Pinpoint the cell where the given text exists, returning its (x, y) midpoint coordinate. 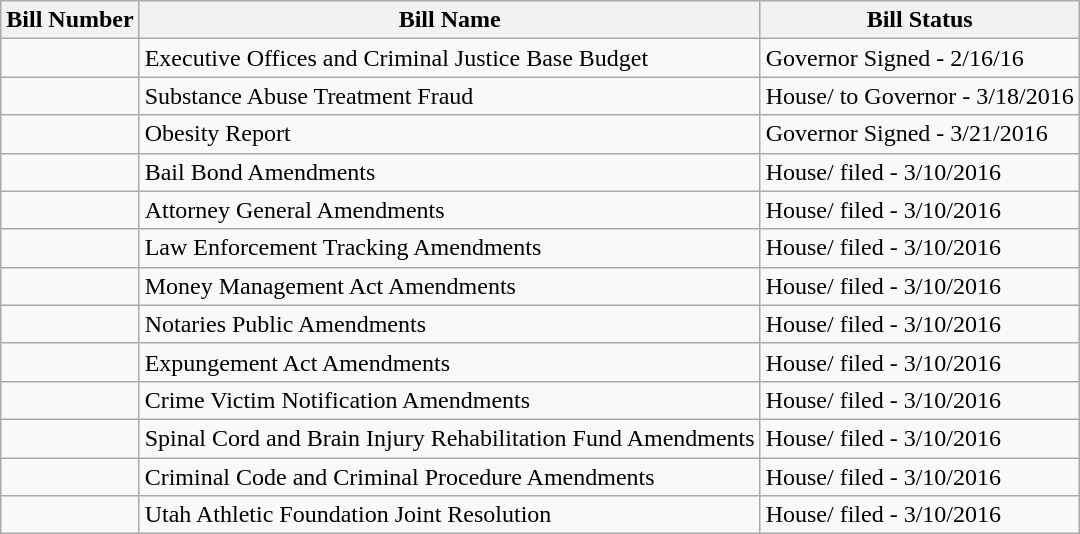
Attorney General Amendments (450, 210)
Crime Victim Notification Amendments (450, 400)
Utah Athletic Foundation Joint Resolution (450, 515)
Bail Bond Amendments (450, 172)
Bill Name (450, 20)
Governor Signed - 2/16/16 (920, 58)
Obesity Report (450, 134)
Bill Status (920, 20)
Money Management Act Amendments (450, 286)
Law Enforcement Tracking Amendments (450, 248)
Notaries Public Amendments (450, 324)
Substance Abuse Treatment Fraud (450, 96)
Expungement Act Amendments (450, 362)
Governor Signed - 3/21/2016 (920, 134)
Spinal Cord and Brain Injury Rehabilitation Fund Amendments (450, 438)
House/ to Governor - 3/18/2016 (920, 96)
Executive Offices and Criminal Justice Base Budget (450, 58)
Criminal Code and Criminal Procedure Amendments (450, 477)
Bill Number (70, 20)
